Pinpoint the cell where the given text exists, returning its [x, y] midpoint coordinate. 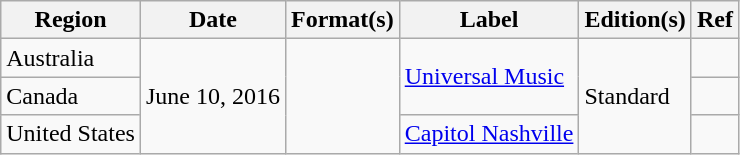
Format(s) [343, 20]
Label [489, 20]
Ref [714, 20]
Universal Music [489, 77]
Region [71, 20]
Capitol Nashville [489, 134]
Edition(s) [635, 20]
June 10, 2016 [212, 96]
Date [212, 20]
United States [71, 134]
Australia [71, 58]
Canada [71, 96]
Standard [635, 96]
